Return (x, y) of the center of cell containing provided text 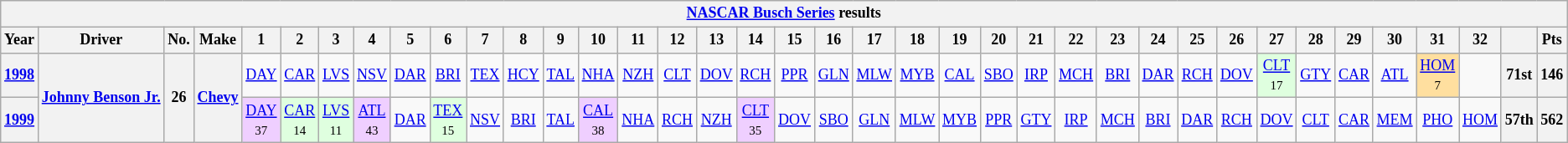
15 (795, 40)
PHO (1437, 120)
9 (560, 40)
LVS (337, 75)
MEM (1395, 120)
10 (598, 40)
5 (410, 40)
21 (1036, 40)
57th (1519, 120)
32 (1481, 40)
28 (1316, 40)
DAY (261, 75)
Driver (101, 40)
7 (486, 40)
71st (1519, 75)
CAR14 (300, 120)
DAY37 (261, 120)
Johnny Benson Jr. (101, 97)
25 (1198, 40)
30 (1395, 40)
17 (874, 40)
19 (960, 40)
24 (1158, 40)
14 (756, 40)
3 (337, 40)
27 (1277, 40)
562 (1552, 120)
HOM (1481, 120)
31 (1437, 40)
CLT17 (1277, 75)
11 (638, 40)
1999 (20, 120)
4 (372, 40)
2 (300, 40)
TEX (486, 75)
29 (1354, 40)
20 (998, 40)
ATL43 (372, 120)
ATL (1395, 75)
12 (678, 40)
Chevy (218, 97)
22 (1076, 40)
6 (448, 40)
LVS11 (337, 120)
Year (20, 40)
TEX15 (448, 120)
No. (179, 40)
8 (523, 40)
CAL38 (598, 120)
HCY (523, 75)
23 (1117, 40)
16 (833, 40)
NASCAR Busch Series results (784, 13)
CLT35 (756, 120)
Make (218, 40)
Pts (1552, 40)
18 (916, 40)
1 (261, 40)
146 (1552, 75)
1998 (20, 75)
13 (716, 40)
CAL (960, 75)
HOM7 (1437, 75)
